Pinpoint the cell where the given text exists, returning its [x, y] midpoint coordinate. 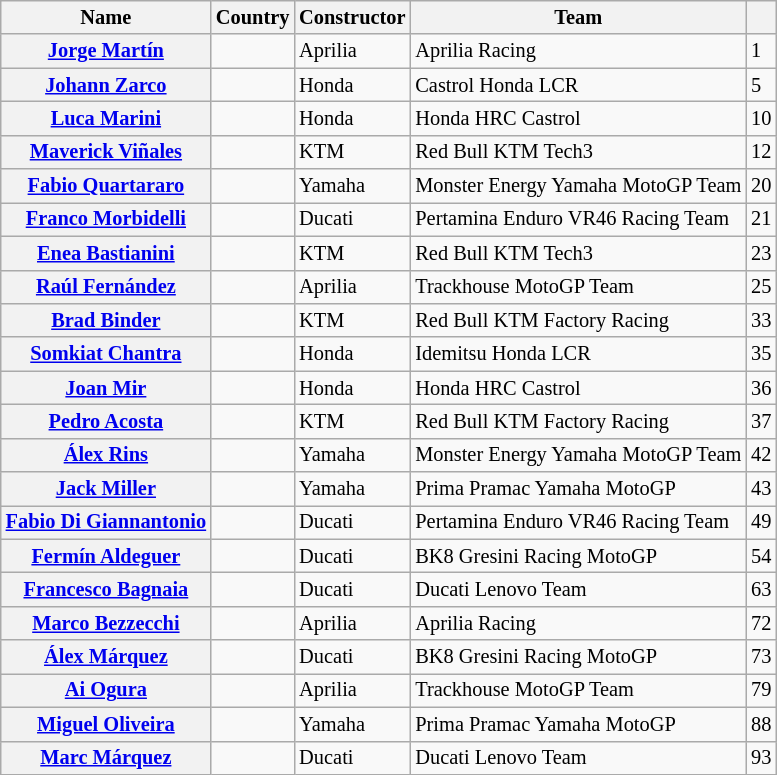
88 [761, 724]
Team [578, 17]
Enea Bastianini [106, 253]
79 [761, 690]
Name [106, 17]
Marco Bezzecchi [106, 623]
Maverick Viñales [106, 152]
Joan Mir [106, 388]
Pedro Acosta [106, 421]
Johann Zarco [106, 85]
72 [761, 623]
49 [761, 522]
Constructor [352, 17]
5 [761, 85]
Fabio Di Giannantonio [106, 522]
Miguel Oliveira [106, 724]
Raúl Fernández [106, 287]
25 [761, 287]
93 [761, 758]
Franco Morbidelli [106, 219]
Jorge Martín [106, 51]
33 [761, 320]
23 [761, 253]
43 [761, 489]
Francesco Bagnaia [106, 589]
Country [252, 17]
12 [761, 152]
Fermín Aldeguer [106, 556]
63 [761, 589]
Jack Miller [106, 489]
Somkiat Chantra [106, 354]
36 [761, 388]
Luca Marini [106, 118]
Castrol Honda LCR [578, 85]
10 [761, 118]
Marc Márquez [106, 758]
21 [761, 219]
73 [761, 657]
1 [761, 51]
54 [761, 556]
20 [761, 186]
Ai Ogura [106, 690]
Álex Rins [106, 455]
Brad Binder [106, 320]
Álex Márquez [106, 657]
35 [761, 354]
37 [761, 421]
Fabio Quartararo [106, 186]
42 [761, 455]
Idemitsu Honda LCR [578, 354]
